Identify which cell holds the provided text, then report its [X, Y] central coordinate. 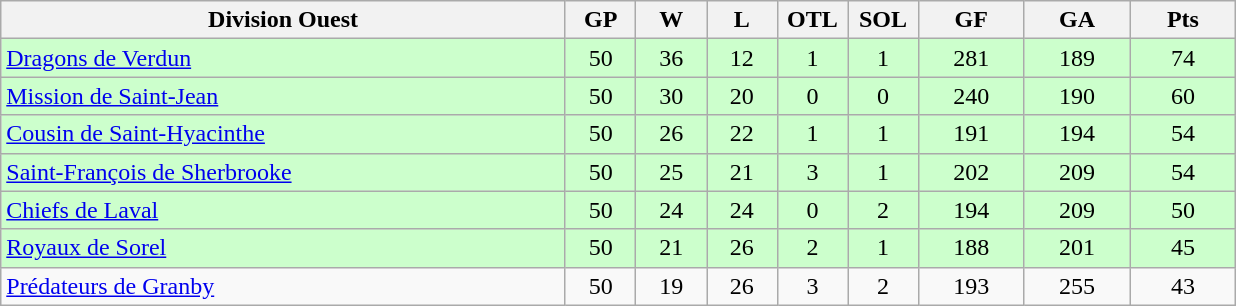
190 [1077, 96]
60 [1183, 96]
188 [971, 248]
Cousin de Saint-Hyacinthe [284, 134]
281 [971, 58]
193 [971, 286]
SOL [884, 20]
12 [742, 58]
30 [672, 96]
22 [742, 134]
20 [742, 96]
OTL [812, 20]
255 [1077, 286]
Division Ouest [284, 20]
74 [1183, 58]
GA [1077, 20]
GF [971, 20]
L [742, 20]
43 [1183, 286]
Mission de Saint-Jean [284, 96]
Pts [1183, 20]
GP [600, 20]
201 [1077, 248]
Dragons de Verdun [284, 58]
36 [672, 58]
19 [672, 286]
25 [672, 172]
W [672, 20]
240 [971, 96]
Saint-François de Sherbrooke [284, 172]
45 [1183, 248]
Royaux de Sorel [284, 248]
191 [971, 134]
Prédateurs de Granby [284, 286]
Chiefs de Laval [284, 210]
189 [1077, 58]
202 [971, 172]
